Locate the cell with the specified text and output its (X, Y) center coordinate. 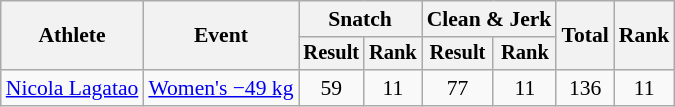
Total (584, 36)
Women's −49 kg (220, 88)
Clean & Jerk (490, 19)
Athlete (72, 36)
59 (331, 88)
77 (458, 88)
136 (584, 88)
Snatch (360, 19)
Event (220, 36)
Nicola Lagatao (72, 88)
